Extract the [x, y] coordinate from the center of the cell holding the provided text.  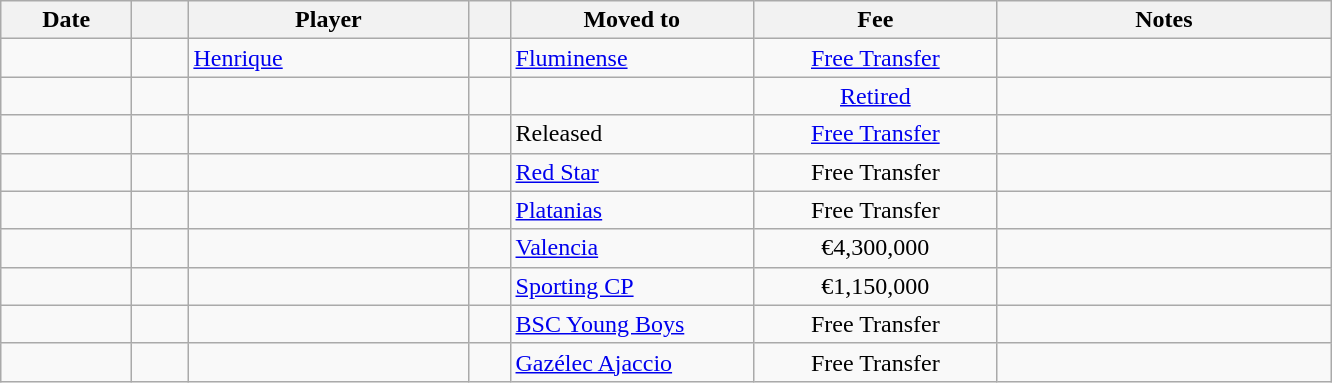
€1,150,000 [876, 286]
Notes [1164, 20]
Fee [876, 20]
BSC Young Boys [632, 324]
Platanias [632, 210]
Valencia [632, 248]
Fluminense [632, 58]
Player [328, 20]
Date [66, 20]
Released [632, 134]
Gazélec Ajaccio [632, 362]
Sporting CP [632, 286]
Moved to [632, 20]
Retired [876, 96]
€4,300,000 [876, 248]
Red Star [632, 172]
Henrique [328, 58]
